Extract the [X, Y] coordinate from the center of the cell holding the provided text.  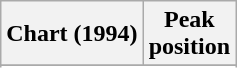
Chart (1994) [72, 34]
Peakposition [189, 34]
